Output the [x, y] coordinate of the center of the cell containing the given text.  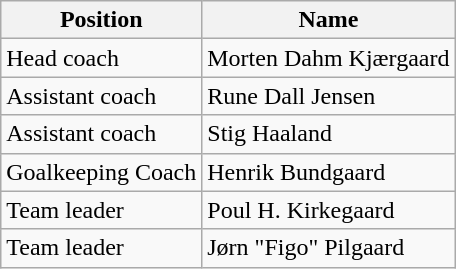
Henrik Bundgaard [328, 172]
Position [102, 20]
Name [328, 20]
Stig Haaland [328, 134]
Head coach [102, 58]
Goalkeeping Coach [102, 172]
Morten Dahm Kjærgaard [328, 58]
Poul H. Kirkegaard [328, 210]
Rune Dall Jensen [328, 96]
Jørn "Figo" Pilgaard [328, 248]
